Output the (x, y) coordinate of the center of the cell containing the given text.  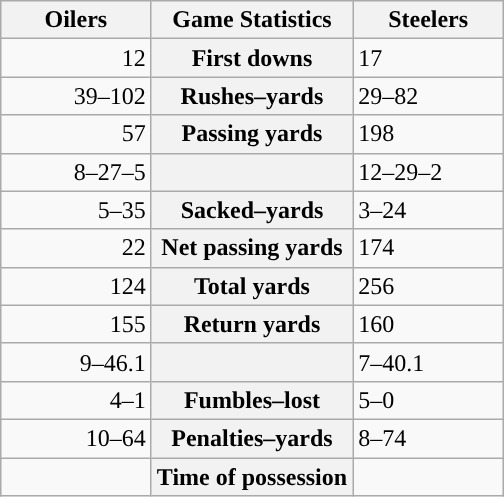
12–29–2 (428, 172)
5–35 (76, 210)
17 (428, 58)
Net passing yards (252, 248)
29–82 (428, 96)
57 (76, 134)
Game Statistics (252, 20)
Steelers (428, 20)
Penalties–yards (252, 438)
5–0 (428, 400)
155 (76, 324)
12 (76, 58)
Oilers (76, 20)
Total yards (252, 286)
124 (76, 286)
Rushes–yards (252, 96)
Passing yards (252, 134)
160 (428, 324)
First downs (252, 58)
Fumbles–lost (252, 400)
10–64 (76, 438)
Sacked–yards (252, 210)
Return yards (252, 324)
39–102 (76, 96)
9–46.1 (76, 362)
8–74 (428, 438)
256 (428, 286)
Time of possession (252, 477)
3–24 (428, 210)
22 (76, 248)
4–1 (76, 400)
7–40.1 (428, 362)
8–27–5 (76, 172)
198 (428, 134)
174 (428, 248)
